Provide the (X, Y) coordinate of the cell's center where the given text is located.  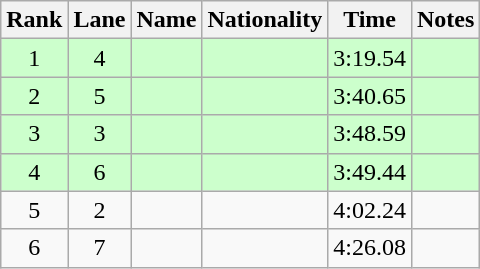
Lane (100, 20)
1 (34, 58)
7 (100, 248)
Nationality (265, 20)
Time (370, 20)
3:19.54 (370, 58)
4:26.08 (370, 248)
4:02.24 (370, 210)
3:48.59 (370, 134)
3:49.44 (370, 172)
Name (166, 20)
3:40.65 (370, 96)
Rank (34, 20)
Notes (445, 20)
